From the cell containing the given text, extract its center point as [X, Y] coordinate. 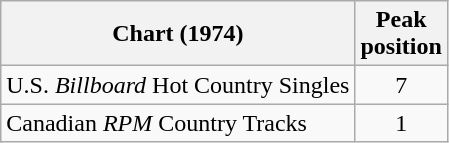
U.S. Billboard Hot Country Singles [178, 85]
Chart (1974) [178, 34]
7 [401, 85]
Peakposition [401, 34]
Canadian RPM Country Tracks [178, 123]
1 [401, 123]
